Scan for the cell matching the given text and deliver its [X, Y] coordinate at center. 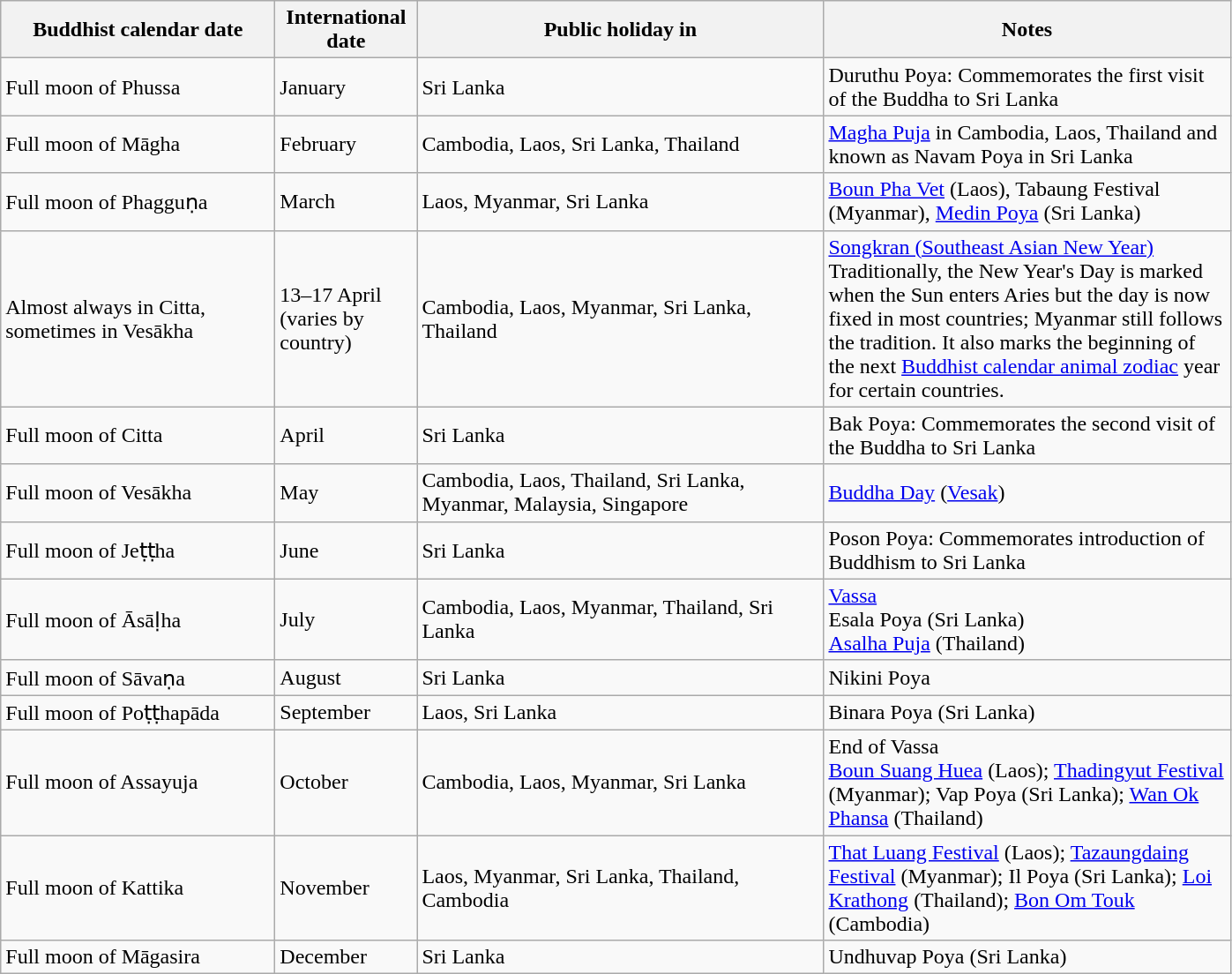
Notes [1027, 30]
Magha Puja in Cambodia, Laos, Thailand and known as Navam Poya in Sri Lanka [1027, 145]
January [346, 86]
Buddha Day (Vesak) [1027, 492]
Full moon of Kattika [138, 888]
Full moon of Āsāḷha [138, 619]
Undhuvap Poya (Sri Lanka) [1027, 957]
Full moon of Poṭṭhapāda [138, 713]
Full moon of Phussa [138, 86]
Poson Poya: Commemorates introduction of Buddhism to Sri Lanka [1027, 551]
13–17 April (varies by country) [346, 318]
March [346, 201]
May [346, 492]
Laos, Myanmar, Sri Lanka [621, 201]
End of Vassa Boun Suang Huea (Laos); Thadingyut Festival (Myanmar); Vap Poya (Sri Lanka); Wan Ok Phansa (Thailand) [1027, 782]
Buddhist calendar date [138, 30]
Cambodia, Laos, Myanmar, Sri Lanka, Thailand [621, 318]
October [346, 782]
Laos, Myanmar, Sri Lanka, Thailand, Cambodia [621, 888]
Full moon of Jeṭṭha [138, 551]
International date [346, 30]
November [346, 888]
June [346, 551]
Full moon of Vesākha [138, 492]
December [346, 957]
Duruthu Poya: Commemorates the first visit of the Buddha to Sri Lanka [1027, 86]
Cambodia, Laos, Myanmar, Thailand, Sri Lanka [621, 619]
July [346, 619]
Cambodia, Laos, Thailand, Sri Lanka, Myanmar, Malaysia, Singapore [621, 492]
Cambodia, Laos, Sri Lanka, Thailand [621, 145]
Full moon of Phagguṇa [138, 201]
Full moon of Citta [138, 436]
August [346, 678]
Nikini Poya [1027, 678]
Bak Poya: Commemorates the second visit of the Buddha to Sri Lanka [1027, 436]
April [346, 436]
Boun Pha Vet (Laos), Tabaung Festival (Myanmar), Medin Poya (Sri Lanka) [1027, 201]
Full moon of Assayuja [138, 782]
Laos, Sri Lanka [621, 713]
Binara Poya (Sri Lanka) [1027, 713]
Full moon of Sāvaṇa [138, 678]
That Luang Festival (Laos); Tazaungdaing Festival (Myanmar); Il Poya (Sri Lanka); Loi Krathong (Thailand); Bon Om Touk (Cambodia) [1027, 888]
Cambodia, Laos, Myanmar, Sri Lanka [621, 782]
Public holiday in [621, 30]
February [346, 145]
September [346, 713]
Full moon of Māgasira [138, 957]
Vassa Esala Poya (Sri Lanka) Asalha Puja (Thailand) [1027, 619]
Almost always in Citta, sometimes in Vesākha [138, 318]
Full moon of Māgha [138, 145]
